Pinpoint the cell where the given text exists, returning its (X, Y) midpoint coordinate. 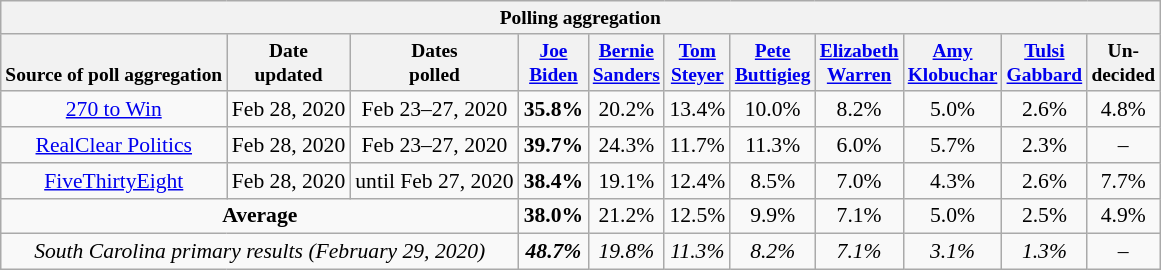
Average (260, 216)
24.3% (626, 145)
7.7% (1124, 181)
Datespolled (434, 62)
4.9% (1124, 216)
7.0% (859, 181)
38.4% (554, 181)
RealClear Politics (114, 145)
Dateupdated (288, 62)
13.4% (697, 110)
10.0% (772, 110)
TomSteyer (697, 62)
6.0% (859, 145)
20.2% (626, 110)
11.7% (697, 145)
270 to Win (114, 110)
Source of poll aggregation (114, 62)
Un-decided (1124, 62)
39.7% (554, 145)
4.3% (952, 181)
FiveThirtyEight (114, 181)
48.7% (554, 252)
2.3% (1044, 145)
Polling aggregation (580, 18)
38.0% (554, 216)
3.1% (952, 252)
BernieSanders (626, 62)
19.8% (626, 252)
TulsiGabbard (1044, 62)
2.5% (1044, 216)
until Feb 27, 2020 (434, 181)
9.9% (772, 216)
1.3% (1044, 252)
AmyKlobuchar (952, 62)
12.5% (697, 216)
19.1% (626, 181)
12.4% (697, 181)
5.7% (952, 145)
PeteButtigieg (772, 62)
JoeBiden (554, 62)
4.8% (1124, 110)
21.2% (626, 216)
South Carolina primary results (February 29, 2020) (260, 252)
8.5% (772, 181)
35.8% (554, 110)
ElizabethWarren (859, 62)
